Scan for the cell matching the given text and deliver its [X, Y] coordinate at center. 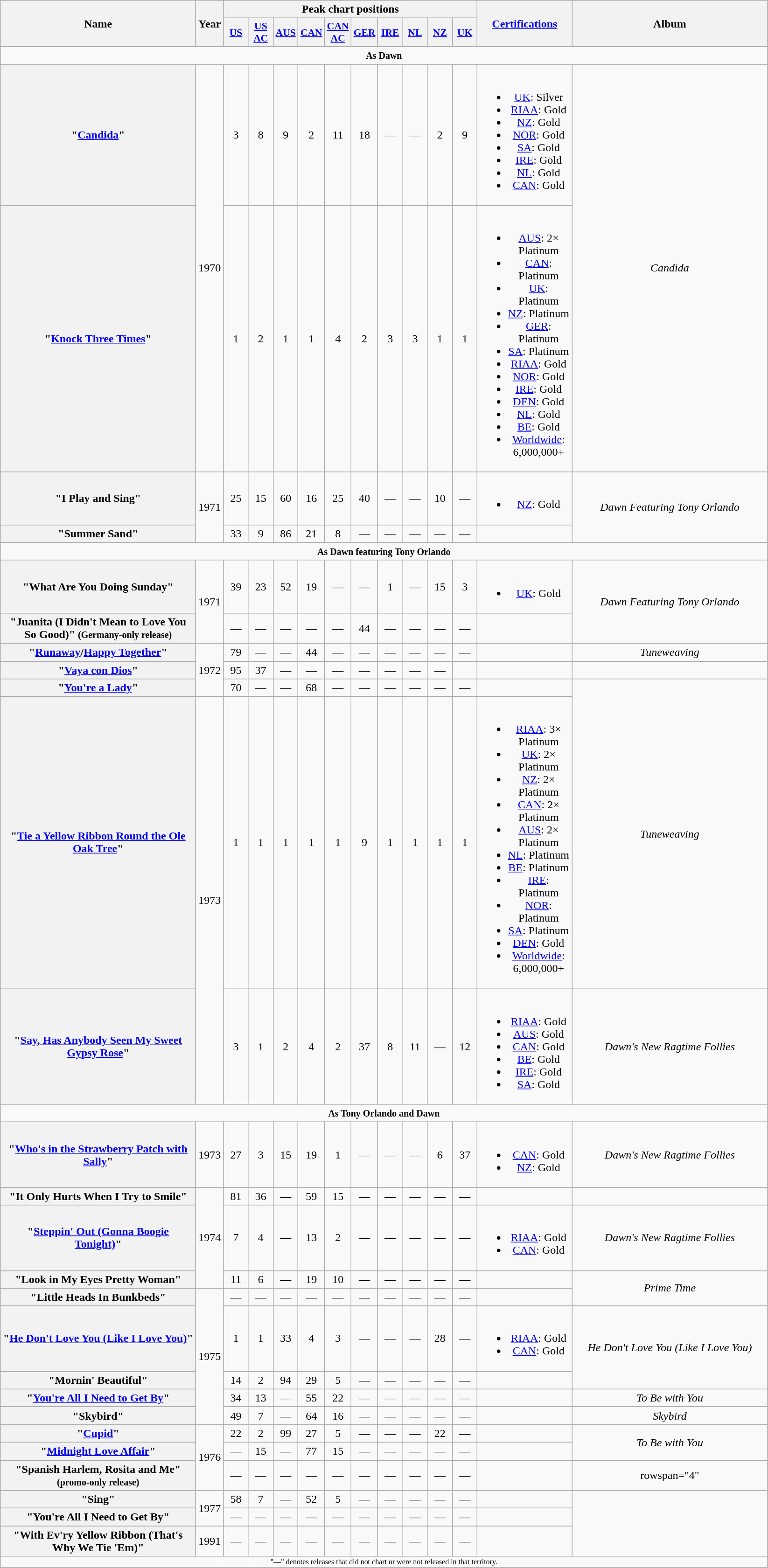
60 [286, 498]
29 [312, 1380]
94 [286, 1380]
34 [236, 1398]
UK: Gold [524, 587]
Year [210, 23]
95 [236, 670]
23 [260, 587]
68 [312, 688]
UK [465, 33]
CAN: GoldNZ: Gold [524, 1155]
1970 [210, 268]
1977 [210, 1508]
"—" denotes releases that did not chart or were not released in that territory. [384, 1562]
"Summer Sand" [98, 534]
UK: SilverRIAA: GoldNZ: GoldNOR: GoldSA: GoldIRE: GoldNL: GoldCAN: Gold [524, 135]
1975 [210, 1356]
81 [236, 1196]
AUS [286, 33]
"Sing" [98, 1499]
"He Don't Love You (Like I Love You)" [98, 1339]
59 [312, 1196]
55 [312, 1398]
"Juanita (I Didn't Mean to Love You So Good)" (Germany-only release) [98, 628]
Album [670, 23]
US [236, 33]
As Dawn [384, 56]
As Dawn featuring Tony Orlando [384, 551]
"Say, Has Anybody Seen My Sweet Gypsy Rose" [98, 1047]
Candida [670, 268]
"Knock Three Times" [98, 339]
NL [415, 33]
Skybird [670, 1415]
77 [312, 1451]
RIAA: GoldAUS: GoldCAN: GoldBE: GoldIRE: GoldSA: Gold [524, 1047]
"You're a Lady" [98, 688]
Name [98, 23]
36 [260, 1196]
18 [365, 135]
"What Are You Doing Sunday" [98, 587]
As Tony Orlando and Dawn [384, 1113]
He Don't Love You (Like I Love You) [670, 1347]
NZ [440, 33]
40 [365, 498]
US AC [260, 33]
"Steppin' Out (Gonna Boogie Tonight)" [98, 1238]
1972 [210, 670]
1976 [210, 1457]
"Midnight Love Affair" [98, 1451]
"Who's in the Strawberry Patch with Sally" [98, 1155]
"Runaway/Happy Together" [98, 652]
"Spanish Harlem, Rosita and Me" (promo-only release) [98, 1475]
Prime Time [670, 1288]
"It Only Hurts When I Try to Smile" [98, 1196]
IRE [390, 33]
"Mornin' Beautiful" [98, 1380]
49 [236, 1415]
28 [440, 1339]
79 [236, 652]
58 [236, 1499]
"Look in My Eyes Pretty Woman" [98, 1279]
"Candida" [98, 135]
1991 [210, 1541]
GER [365, 33]
"Skybird" [98, 1415]
Certifications [524, 23]
"Little Heads In Bunkbeds" [98, 1297]
12 [465, 1047]
14 [236, 1380]
99 [286, 1433]
64 [312, 1415]
CAN AC [338, 33]
1974 [210, 1238]
39 [236, 587]
21 [312, 534]
CAN [312, 33]
rowspan="4" [670, 1475]
"Cupid" [98, 1433]
70 [236, 688]
86 [286, 534]
"Vaya con Dios" [98, 670]
Peak chart positions [350, 9]
"I Play and Sing" [98, 498]
"Tie a Yellow Ribbon Round the Ole Oak Tree" [98, 843]
"With Ev'ry Yellow Ribbon (That's Why We Tie 'Em)" [98, 1541]
NZ: Gold [524, 498]
